Return [X, Y] of the center of cell containing provided text 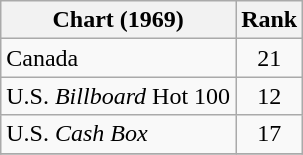
12 [270, 96]
Chart (1969) [118, 20]
U.S. Billboard Hot 100 [118, 96]
Rank [270, 20]
Canada [118, 58]
U.S. Cash Box [118, 134]
21 [270, 58]
17 [270, 134]
